Return [X, Y] of the center of cell containing provided text 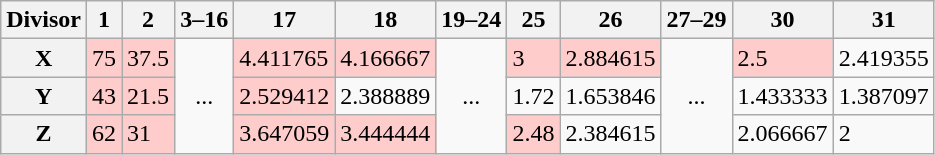
2.884615 [610, 58]
1.433333 [782, 96]
3 [534, 58]
30 [782, 20]
62 [104, 134]
4.166667 [386, 58]
2.384615 [610, 134]
1 [104, 20]
26 [610, 20]
27–29 [696, 20]
4.411765 [284, 58]
17 [284, 20]
1.387097 [884, 96]
1.653846 [610, 96]
3.444444 [386, 134]
2.388889 [386, 96]
19–24 [472, 20]
Z [44, 134]
2.419355 [884, 58]
Y [44, 96]
37.5 [148, 58]
X [44, 58]
21.5 [148, 96]
25 [534, 20]
3–16 [204, 20]
3.647059 [284, 134]
2.529412 [284, 96]
2.5 [782, 58]
43 [104, 96]
18 [386, 20]
2.48 [534, 134]
Divisor [44, 20]
1.72 [534, 96]
2.066667 [782, 134]
75 [104, 58]
